For the text-containing cell, return its midpoint in (X, Y) coordinate format. 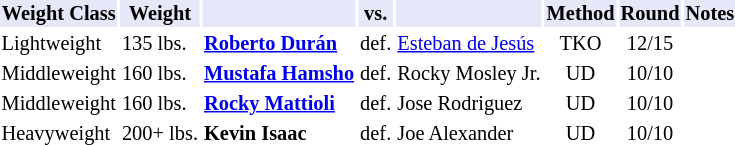
TKO (580, 44)
Jose Rodriguez (469, 104)
135 lbs. (160, 44)
Method (580, 14)
Rocky Mattioli (278, 104)
Round (650, 14)
Mustafa Hamsho (278, 74)
Rocky Mosley Jr. (469, 74)
12/15 (650, 44)
Lightweight (58, 44)
Weight (160, 14)
Esteban de Jesús (469, 44)
Weight Class (58, 14)
vs. (376, 14)
Roberto Durán (278, 44)
